Scan for the cell matching the given text and deliver its [x, y] coordinate at center. 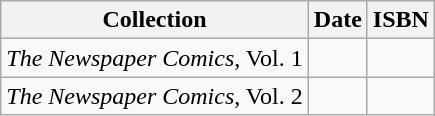
Collection [155, 20]
ISBN [400, 20]
Date [338, 20]
The Newspaper Comics, Vol. 1 [155, 58]
The Newspaper Comics, Vol. 2 [155, 96]
